Extract the [X, Y] coordinate from the center of the cell holding the provided text.  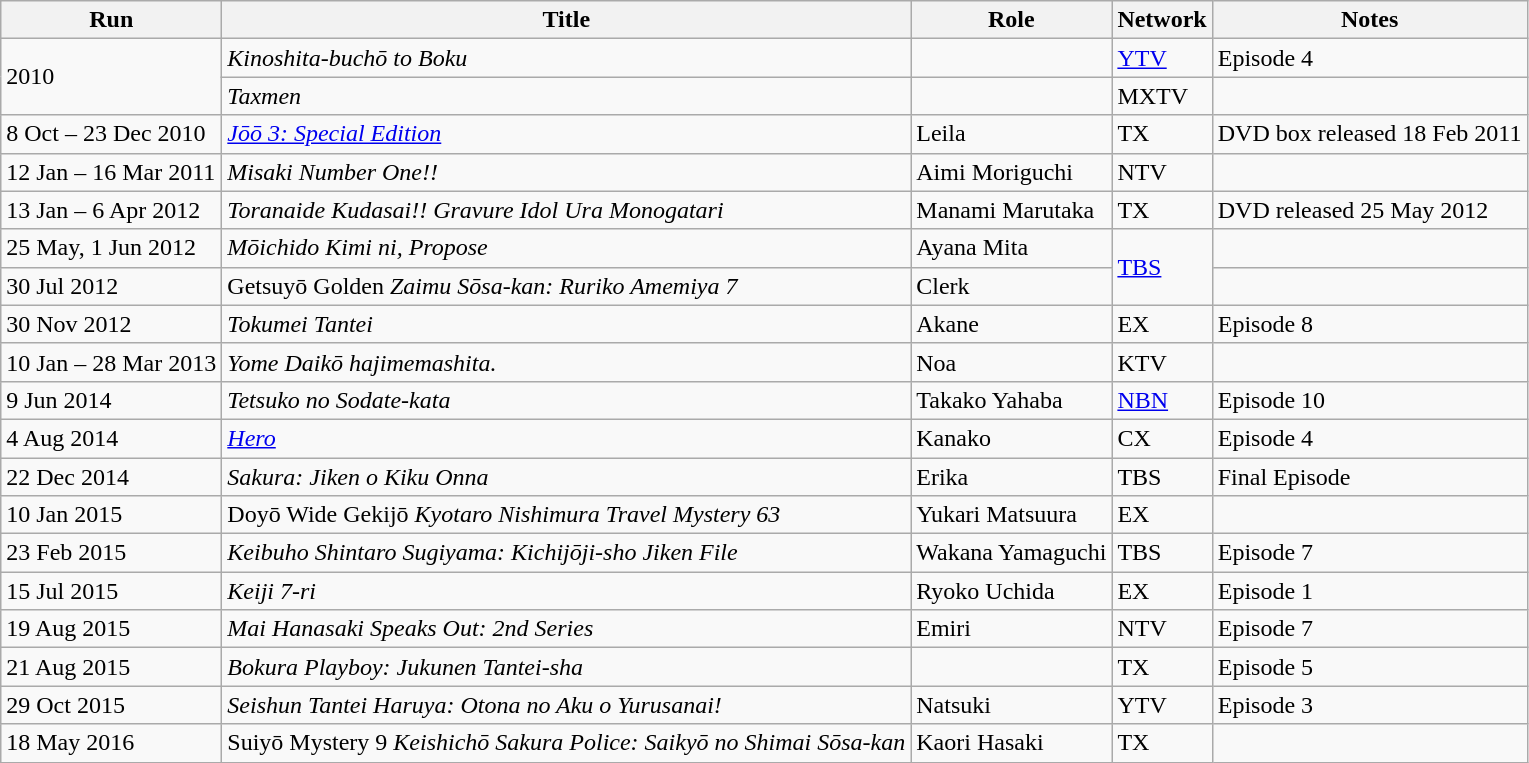
Doyō Wide Gekijō Kyotaro Nishimura Travel Mystery 63 [566, 515]
Natsuki [1012, 705]
8 Oct – 23 Dec 2010 [112, 134]
Getsuyō Golden Zaimu Sōsa-kan: Ruriko Amemiya 7 [566, 286]
Suiyō Mystery 9 Keishichō Sakura Police: Saikyō no Shimai Sōsa-kan [566, 743]
Ayana Mita [1012, 248]
Episode 5 [1370, 667]
Role [1012, 20]
Episode 1 [1370, 591]
Tetsuko no Sodate-kata [566, 400]
Akane [1012, 324]
Taxmen [566, 96]
12 Jan – 16 Mar 2011 [112, 172]
Final Episode [1370, 477]
Run [112, 20]
Sakura: Jiken o Kiku Onna [566, 477]
Leila [1012, 134]
25 May, 1 Jun 2012 [112, 248]
4 Aug 2014 [112, 438]
21 Aug 2015 [112, 667]
Episode 10 [1370, 400]
Bokura Playboy: Jukunen Tantei-sha [566, 667]
9 Jun 2014 [112, 400]
Manami Marutaka [1012, 210]
Mai Hanasaki Speaks Out: 2nd Series [566, 629]
Misaki Number One!! [566, 172]
Episode 3 [1370, 705]
22 Dec 2014 [112, 477]
2010 [112, 77]
15 Jul 2015 [112, 591]
Yukari Matsuura [1012, 515]
Wakana Yamaguchi [1012, 553]
Kinoshita-buchō to Boku [566, 58]
Yome Daikō hajimemashita. [566, 362]
13 Jan – 6 Apr 2012 [112, 210]
Toranaide Kudasai!! Gravure Idol Ura Monogatari [566, 210]
Title [566, 20]
10 Jan 2015 [112, 515]
Clerk [1012, 286]
KTV [1162, 362]
29 Oct 2015 [112, 705]
Emiri [1012, 629]
18 May 2016 [112, 743]
Noa [1012, 362]
Keibuho Shintaro Sugiyama: Kichijōji-sho Jiken File [566, 553]
Notes [1370, 20]
19 Aug 2015 [112, 629]
Takako Yahaba [1012, 400]
Kaori Hasaki [1012, 743]
Mōichido Kimi ni, Propose [566, 248]
Aimi Moriguchi [1012, 172]
CX [1162, 438]
Jōō 3: Special Edition [566, 134]
23 Feb 2015 [112, 553]
Ryoko Uchida [1012, 591]
Hero [566, 438]
Kanako [1012, 438]
DVD box released 18 Feb 2011 [1370, 134]
Network [1162, 20]
NBN [1162, 400]
MXTV [1162, 96]
Tokumei Tantei [566, 324]
30 Jul 2012 [112, 286]
Erika [1012, 477]
30 Nov 2012 [112, 324]
10 Jan – 28 Mar 2013 [112, 362]
Seishun Tantei Haruya: Otona no Aku o Yurusanai! [566, 705]
Episode 8 [1370, 324]
DVD released 25 May 2012 [1370, 210]
Keiji 7-ri [566, 591]
